Return the (X, Y) coordinate for the center point of the cell that contains the specified text.  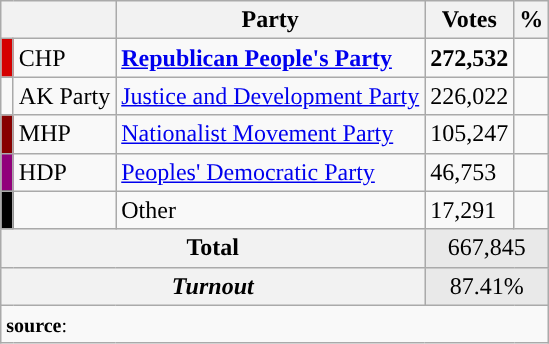
% (532, 20)
105,247 (470, 134)
Votes (470, 20)
87.41% (487, 286)
AK Party (64, 96)
17,291 (470, 210)
272,532 (470, 58)
46,753 (470, 172)
MHP (64, 134)
Republican People's Party (270, 58)
226,022 (470, 96)
Nationalist Movement Party (270, 134)
Total (213, 248)
Party (270, 20)
Turnout (213, 286)
667,845 (487, 248)
Other (270, 210)
HDP (64, 172)
source: (275, 324)
Peoples' Democratic Party (270, 172)
Justice and Development Party (270, 96)
CHP (64, 58)
